Output the [x, y] coordinate of the center of the cell containing the given text.  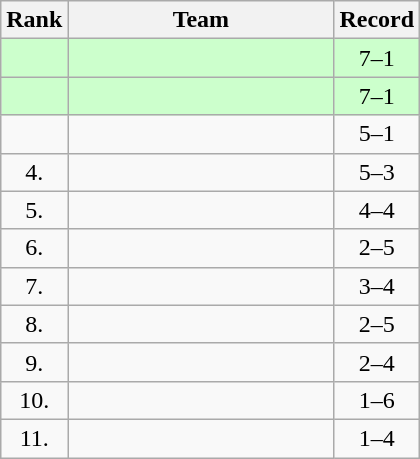
3–4 [377, 286]
1–4 [377, 438]
4. [34, 172]
9. [34, 362]
Rank [34, 20]
1–6 [377, 400]
2–4 [377, 362]
Team [201, 20]
11. [34, 438]
Record [377, 20]
5–3 [377, 172]
5–1 [377, 134]
6. [34, 248]
8. [34, 324]
5. [34, 210]
10. [34, 400]
7. [34, 286]
4–4 [377, 210]
